Detect which cell encompasses the target text, then output its [X, Y] center coordinate. 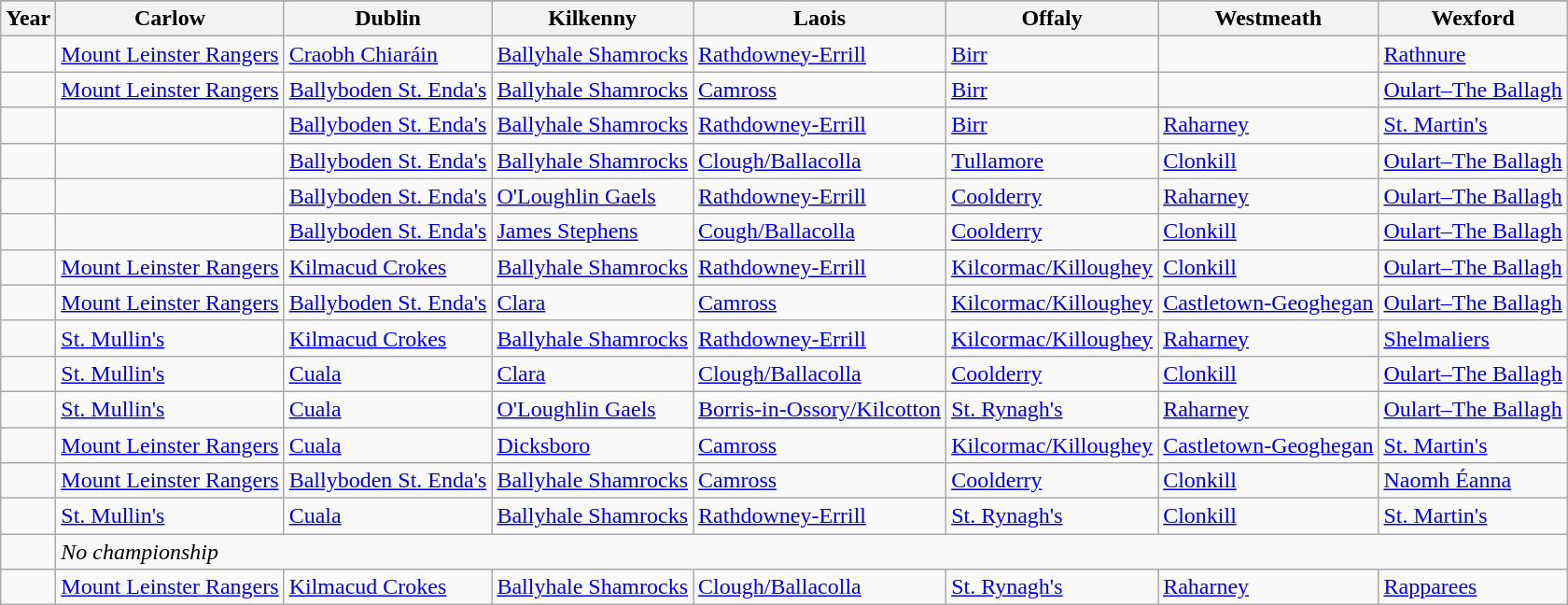
Rapparees [1473, 587]
Rathnure [1473, 54]
Year [28, 19]
James Stephens [593, 232]
Carlow [170, 19]
Dublin [388, 19]
Shelmaliers [1473, 338]
Laois [819, 19]
Borris-in-Ossory/Kilcotton [819, 409]
Cough/Ballacolla [819, 232]
Dicksboro [593, 445]
Craobh Chiaráin [388, 54]
Tullamore [1053, 161]
Naomh Éanna [1473, 481]
Westmeath [1268, 19]
Kilkenny [593, 19]
No championship [812, 552]
Wexford [1473, 19]
Offaly [1053, 19]
